Return the [X, Y] coordinate for the center point of the cell that contains the specified text.  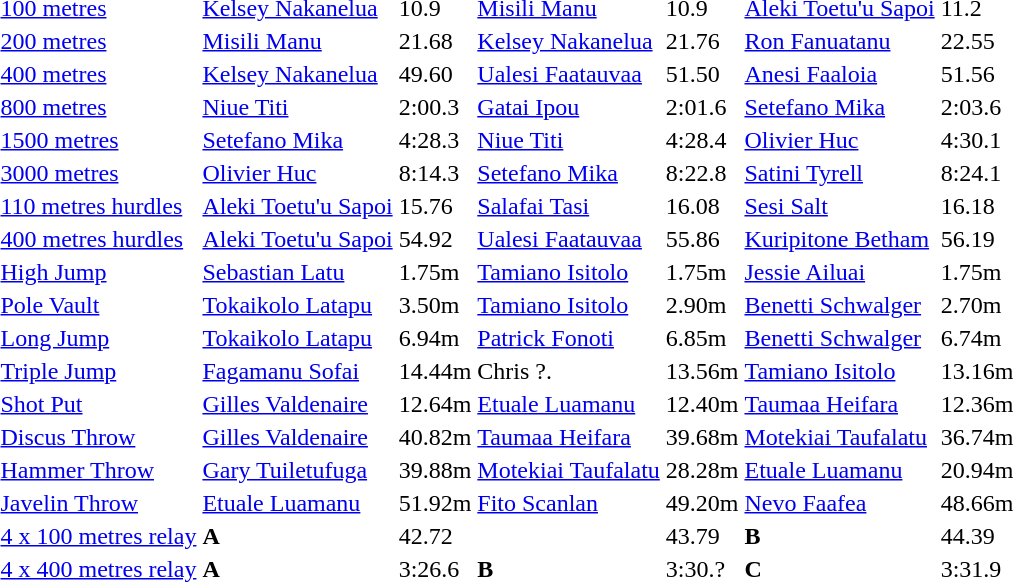
Sesi Salt [840, 206]
A [298, 536]
Misili Manu [298, 41]
13.56m [702, 371]
21.68 [435, 41]
Anesi Faaloia [840, 74]
2:00.3 [435, 107]
55.86 [702, 239]
54.92 [435, 239]
2:01.6 [702, 107]
Salafai Tasi [568, 206]
Kuripitone Betham [840, 239]
12.64m [435, 404]
15.76 [435, 206]
Patrick Fonoti [568, 338]
42.72 [435, 536]
12.40m [702, 404]
21.76 [702, 41]
8:14.3 [435, 173]
16.08 [702, 206]
Sebastian Latu [298, 272]
49.60 [435, 74]
2.90m [702, 305]
39.68m [702, 437]
14.44m [435, 371]
4:28.3 [435, 140]
39.88m [435, 470]
Fito Scanlan [568, 503]
Nevo Faafea [840, 503]
Ron Fanuatanu [840, 41]
40.82m [435, 437]
Gary Tuiletufuga [298, 470]
6.94m [435, 338]
51.92m [435, 503]
6.85m [702, 338]
49.20m [702, 503]
Gatai Ipou [568, 107]
Satini Tyrell [840, 173]
51.50 [702, 74]
4:28.4 [702, 140]
Jessie Ailuai [840, 272]
Fagamanu Sofai [298, 371]
8:22.8 [702, 173]
B [840, 536]
3.50m [435, 305]
28.28m [702, 470]
43.79 [702, 536]
Chris ?. [568, 371]
